Return (x, y) of the center of cell containing provided text 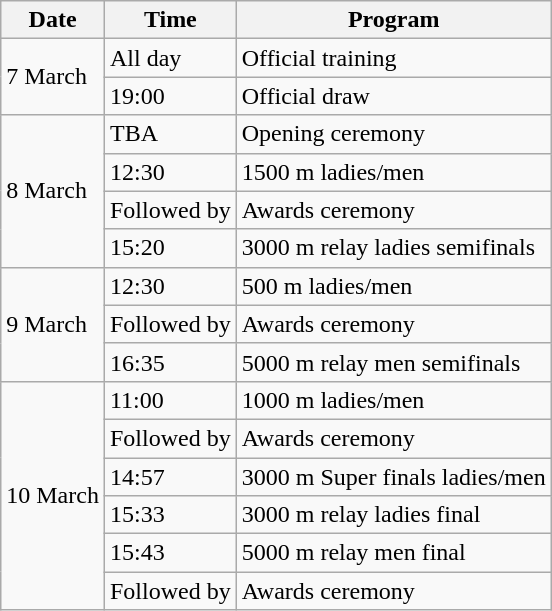
Official draw (394, 96)
15:20 (170, 248)
3000 m Super finals ladies/men (394, 477)
9 March (53, 324)
15:43 (170, 553)
10 March (53, 495)
19:00 (170, 96)
7 March (53, 77)
Opening ceremony (394, 134)
1000 m ladies/men (394, 400)
TBA (170, 134)
3000 m relay ladies final (394, 515)
Program (394, 20)
15:33 (170, 515)
1500 m ladies/men (394, 172)
3000 m relay ladies semifinals (394, 248)
Official training (394, 58)
11:00 (170, 400)
16:35 (170, 362)
5000 m relay men final (394, 553)
Time (170, 20)
500 m ladies/men (394, 286)
8 March (53, 191)
5000 m relay men semifinals (394, 362)
All day (170, 58)
Date (53, 20)
14:57 (170, 477)
